Detect which cell encompasses the target text, then output its (x, y) center coordinate. 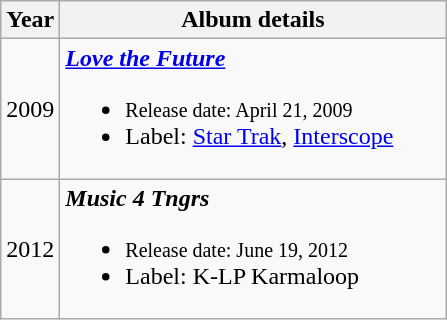
2012 (30, 249)
Album details (253, 20)
Music 4 TngrsRelease date: June 19, 2012Label: K-LP Karmaloop (253, 249)
Love the FutureRelease date: April 21, 2009Label: Star Trak, Interscope (253, 109)
2009 (30, 109)
Year (30, 20)
